From the cell containing the given text, extract its center point as (x, y) coordinate. 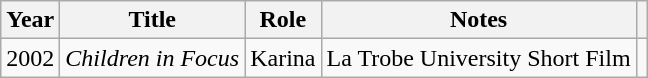
Children in Focus (152, 58)
2002 (30, 58)
Year (30, 20)
Karina (283, 58)
Role (283, 20)
Title (152, 20)
Notes (478, 20)
La Trobe University Short Film (478, 58)
